Return the [x, y] coordinate for the center point of the cell that contains the specified text.  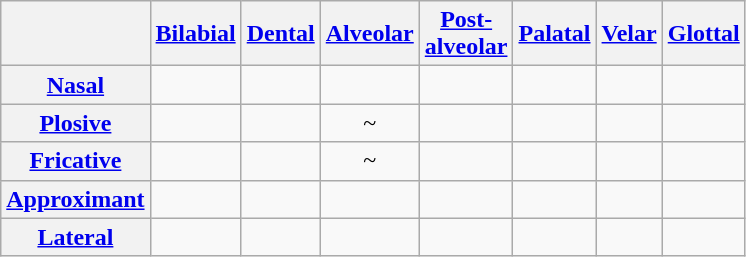
Lateral [76, 237]
Palatal [554, 34]
Dental [280, 34]
Bilabial [196, 34]
Velar [629, 34]
Approximant [76, 199]
Fricative [76, 161]
Plosive [76, 123]
Glottal [704, 34]
Nasal [76, 85]
Post-alveolar [466, 34]
Alveolar [370, 34]
